Detect which cell encompasses the target text, then output its [x, y] center coordinate. 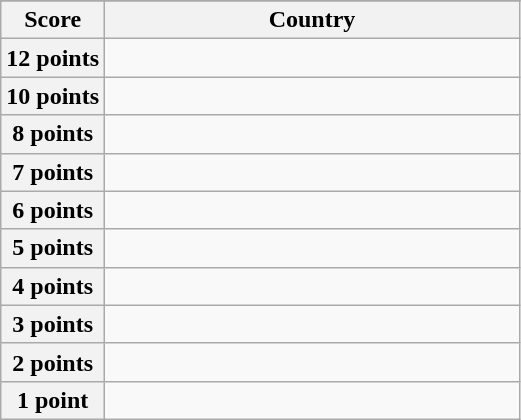
8 points [53, 134]
5 points [53, 248]
6 points [53, 210]
4 points [53, 286]
2 points [53, 362]
1 point [53, 400]
7 points [53, 172]
Country [312, 20]
10 points [53, 96]
12 points [53, 58]
3 points [53, 324]
Score [53, 20]
